Identify which cell holds the provided text, then report its (x, y) central coordinate. 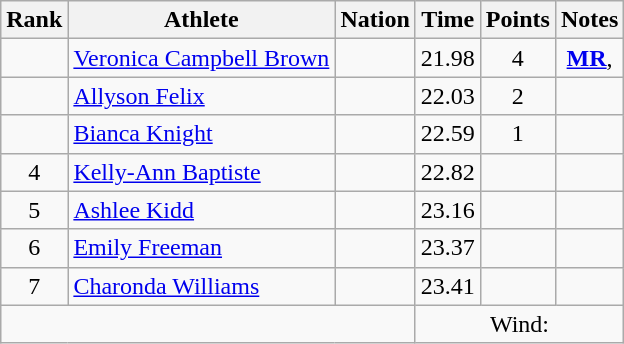
Rank (34, 20)
22.03 (448, 96)
2 (518, 96)
Points (518, 20)
Allyson Felix (202, 96)
6 (34, 248)
21.98 (448, 58)
7 (34, 286)
Kelly-Ann Baptiste (202, 172)
Wind: (520, 324)
Nation (375, 20)
23.37 (448, 248)
Athlete (202, 20)
Veronica Campbell Brown (202, 58)
23.41 (448, 286)
23.16 (448, 210)
Bianca Knight (202, 134)
Ashlee Kidd (202, 210)
MR, (589, 58)
Charonda Williams (202, 286)
5 (34, 210)
22.59 (448, 134)
1 (518, 134)
Emily Freeman (202, 248)
Time (448, 20)
22.82 (448, 172)
Notes (589, 20)
